Pinpoint the cell where the given text exists, returning its (X, Y) midpoint coordinate. 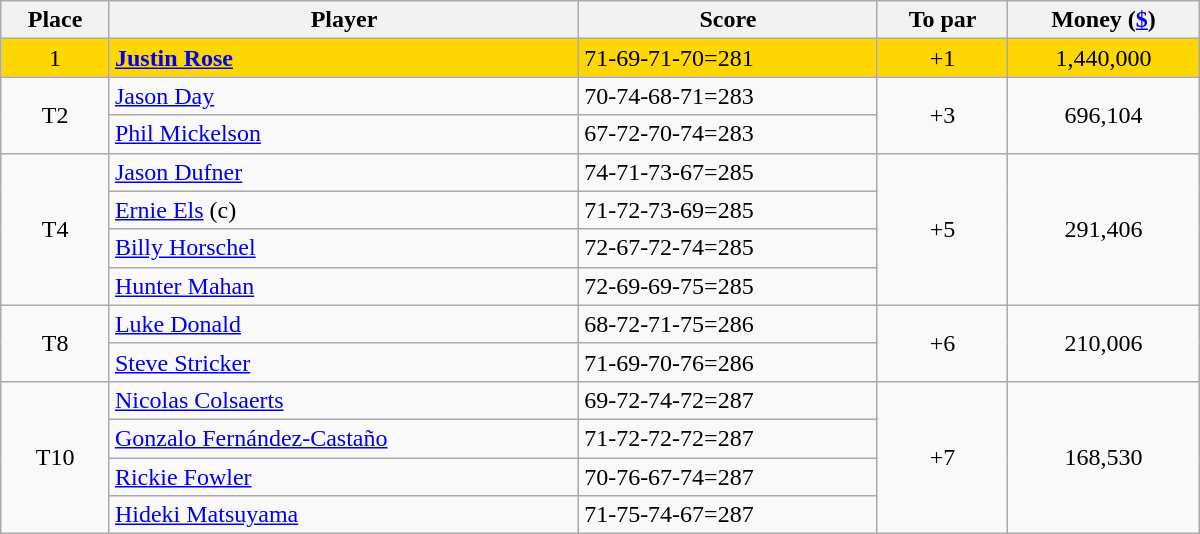
Hideki Matsuyama (344, 515)
Ernie Els (c) (344, 210)
+6 (942, 343)
69-72-74-72=287 (728, 400)
70-74-68-71=283 (728, 96)
+1 (942, 58)
Billy Horschel (344, 248)
To par (942, 20)
71-72-72-72=287 (728, 438)
Jason Dufner (344, 172)
Luke Donald (344, 324)
T4 (56, 229)
+3 (942, 115)
Steve Stricker (344, 362)
Hunter Mahan (344, 286)
T2 (56, 115)
Place (56, 20)
68-72-71-75=286 (728, 324)
71-75-74-67=287 (728, 515)
72-67-72-74=285 (728, 248)
Score (728, 20)
168,530 (1104, 457)
Gonzalo Fernández-Castaño (344, 438)
70-76-67-74=287 (728, 477)
T10 (56, 457)
71-69-71-70=281 (728, 58)
1 (56, 58)
Jason Day (344, 96)
Player (344, 20)
Rickie Fowler (344, 477)
71-72-73-69=285 (728, 210)
Nicolas Colsaerts (344, 400)
1,440,000 (1104, 58)
67-72-70-74=283 (728, 134)
Phil Mickelson (344, 134)
71-69-70-76=286 (728, 362)
+5 (942, 229)
Money ($) (1104, 20)
74-71-73-67=285 (728, 172)
696,104 (1104, 115)
Justin Rose (344, 58)
T8 (56, 343)
72-69-69-75=285 (728, 286)
+7 (942, 457)
291,406 (1104, 229)
210,006 (1104, 343)
